Scan for the cell matching the given text and deliver its [X, Y] coordinate at center. 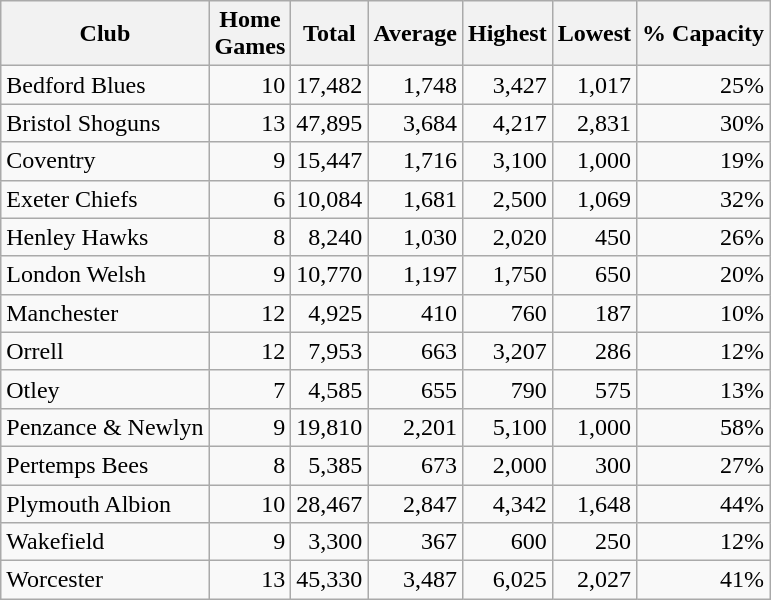
32% [704, 199]
1,069 [594, 199]
300 [594, 465]
3,684 [416, 123]
1,648 [594, 503]
5,100 [507, 427]
790 [507, 389]
Worcester [105, 580]
2,847 [416, 503]
Exeter Chiefs [105, 199]
17,482 [330, 85]
Orrell [105, 351]
4,217 [507, 123]
663 [416, 351]
Bristol Shoguns [105, 123]
1,716 [416, 161]
6,025 [507, 580]
20% [704, 275]
Lowest [594, 34]
Plymouth Albion [105, 503]
673 [416, 465]
1,681 [416, 199]
600 [507, 542]
10,770 [330, 275]
2,201 [416, 427]
3,487 [416, 580]
44% [704, 503]
2,831 [594, 123]
2,500 [507, 199]
15,447 [330, 161]
Henley Hawks [105, 237]
8,240 [330, 237]
Penzance & Newlyn [105, 427]
30% [704, 123]
28,467 [330, 503]
1,750 [507, 275]
450 [594, 237]
% Capacity [704, 34]
7,953 [330, 351]
187 [594, 313]
2,020 [507, 237]
19,810 [330, 427]
Manchester [105, 313]
London Welsh [105, 275]
655 [416, 389]
58% [704, 427]
Highest [507, 34]
10,084 [330, 199]
Average [416, 34]
Club [105, 34]
Pertemps Bees [105, 465]
27% [704, 465]
7 [250, 389]
Otley [105, 389]
Total [330, 34]
1,748 [416, 85]
410 [416, 313]
47,895 [330, 123]
19% [704, 161]
HomeGames [250, 34]
Wakefield [105, 542]
250 [594, 542]
3,427 [507, 85]
45,330 [330, 580]
26% [704, 237]
1,017 [594, 85]
13% [704, 389]
2,000 [507, 465]
2,027 [594, 580]
760 [507, 313]
1,030 [416, 237]
10% [704, 313]
25% [704, 85]
3,100 [507, 161]
41% [704, 580]
4,925 [330, 313]
575 [594, 389]
4,585 [330, 389]
5,385 [330, 465]
650 [594, 275]
3,300 [330, 542]
286 [594, 351]
3,207 [507, 351]
367 [416, 542]
4,342 [507, 503]
6 [250, 199]
Coventry [105, 161]
Bedford Blues [105, 85]
1,197 [416, 275]
